Extract the (x, y) coordinate from the center of the cell holding the provided text.  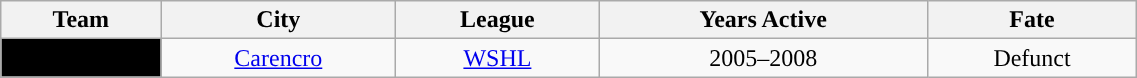
Defunct (1032, 58)
Team (81, 20)
Years Active (763, 20)
2005–2008 (763, 58)
Carencro (278, 58)
League (498, 20)
WSHL (498, 58)
Fate (1032, 20)
City (278, 20)
